Detect which cell encompasses the target text, then output its (X, Y) center coordinate. 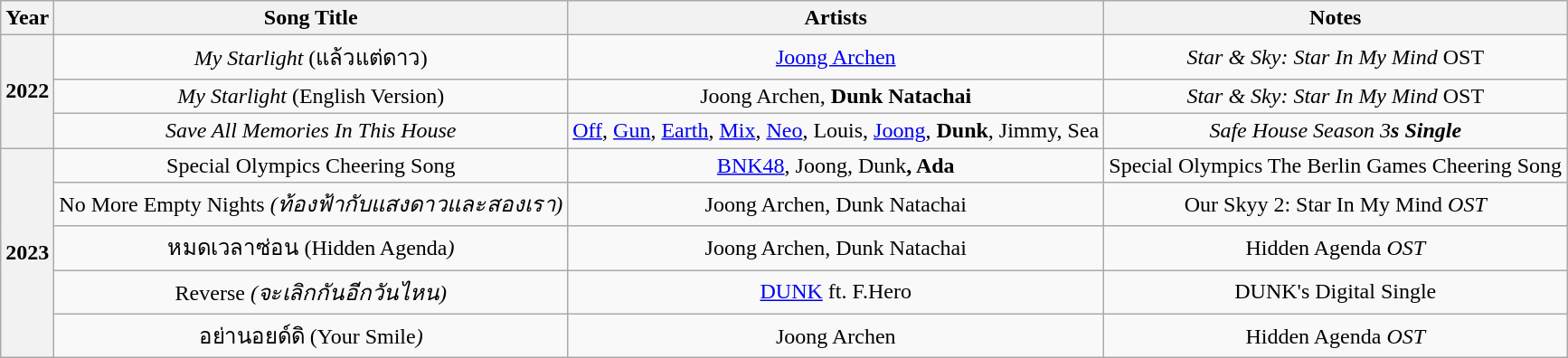
หมดเวลาซ่อน (Hidden Agenda) (311, 248)
Special Olympics The Berlin Games Cheering Song (1336, 165)
DUNK's Digital Single (1336, 293)
Song Title (311, 18)
No More Empty Nights (ท้องฟ้ากับแสงดาวและสองเรา) (311, 204)
Reverse (จะเลิกกันอีกวันไหน) (311, 293)
Save All Memories In This House (311, 130)
Our Skyy 2: Star In My Mind OST (1336, 204)
2022 (27, 92)
DUNK ft. F.Hero (836, 293)
Year (27, 18)
Off, Gun, Earth, Mix, Neo, Louis, Joong, Dunk, Jimmy, Sea (836, 130)
Special Olympics Cheering Song (311, 165)
My Starlight (English Version) (311, 96)
BNK48, Joong, Dunk, Ada (836, 165)
Notes (1336, 18)
Artists (836, 18)
My Starlight (แล้วแต่ดาว) (311, 58)
Safe House Season 3s Single (1336, 130)
อย่านอยด์ดิ (Your Smile) (311, 336)
2023 (27, 253)
